Identify which cell holds the provided text, then report its [X, Y] central coordinate. 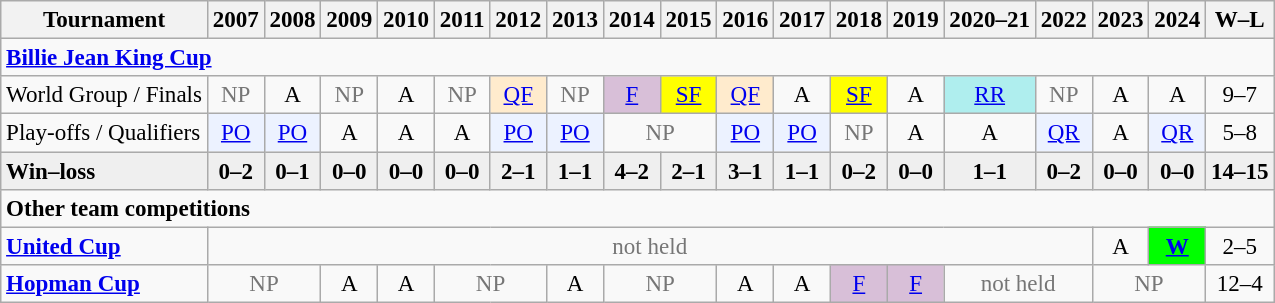
Play-offs / Qualifiers [104, 133]
2020–21 [990, 20]
Hopman Cup [104, 284]
W–L [1240, 20]
5–8 [1240, 133]
W [1178, 246]
3–1 [746, 171]
2022 [1064, 20]
12–4 [1240, 284]
United Cup [104, 246]
14–15 [1240, 171]
2–5 [1240, 246]
2019 [916, 20]
2014 [632, 20]
World Group / Finals [104, 95]
Win–loss [104, 171]
2008 [292, 20]
2024 [1178, 20]
2010 [406, 20]
2011 [462, 20]
2007 [236, 20]
2023 [1120, 20]
2015 [688, 20]
2018 [858, 20]
2016 [746, 20]
RR [990, 95]
2017 [802, 20]
Billie Jean King Cup [638, 58]
Other team competitions [638, 209]
2012 [518, 20]
0–1 [292, 171]
2013 [576, 20]
4–2 [632, 171]
9–7 [1240, 95]
2009 [350, 20]
Tournament [104, 20]
